Pinpoint the cell where the given text exists, returning its (x, y) midpoint coordinate. 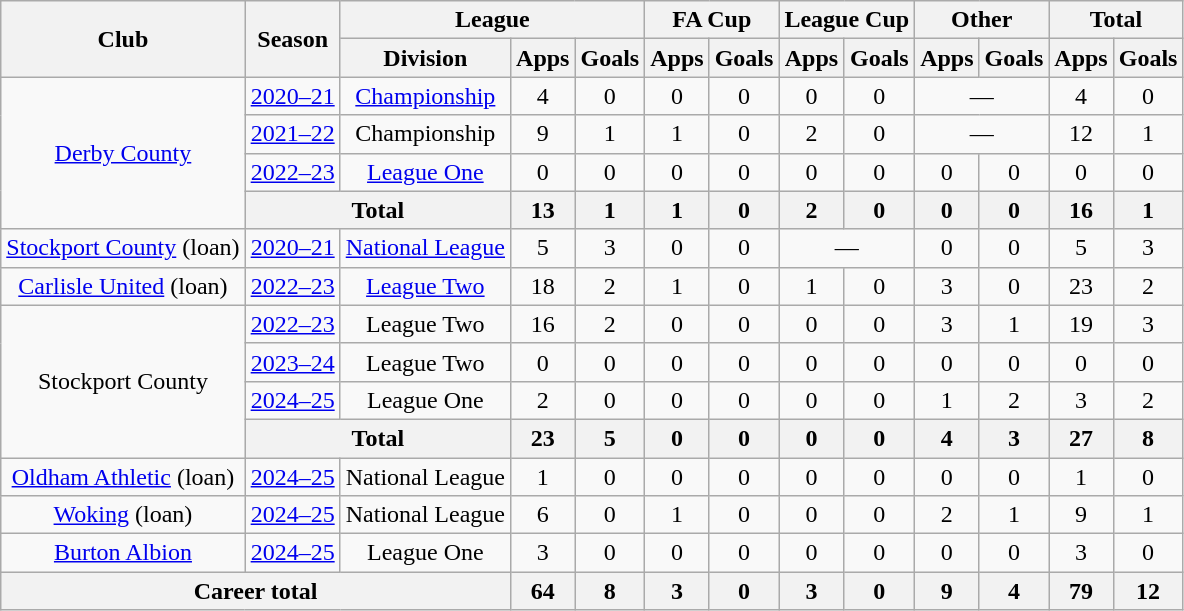
Stockport County (loan) (123, 248)
Derby County (123, 153)
League (492, 20)
League Cup (847, 20)
2023–24 (292, 362)
Career total (256, 591)
Burton Albion (123, 553)
13 (543, 210)
19 (1081, 324)
FA Cup (712, 20)
Stockport County (123, 381)
Oldham Athletic (loan) (123, 477)
79 (1081, 591)
Carlisle United (loan) (123, 286)
Season (292, 39)
Woking (loan) (123, 515)
Division (425, 58)
Other (982, 20)
18 (543, 286)
6 (543, 515)
Club (123, 39)
2021–22 (292, 134)
27 (1081, 438)
64 (543, 591)
